Scan for the cell matching the given text and deliver its (X, Y) coordinate at center. 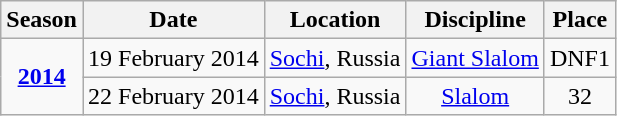
Place (580, 20)
32 (580, 96)
DNF1 (580, 58)
Discipline (475, 20)
Date (173, 20)
Location (335, 20)
Slalom (475, 96)
19 February 2014 (173, 58)
2014 (42, 77)
Giant Slalom (475, 58)
22 February 2014 (173, 96)
Season (42, 20)
